Pinpoint the cell where the given text exists, returning its (X, Y) midpoint coordinate. 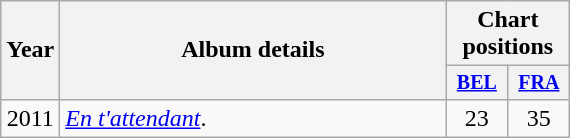
23 (477, 118)
Year (30, 50)
BEL (477, 82)
FRA (539, 82)
2011 (30, 118)
Album details (253, 50)
En t'attendant. (253, 118)
Chart positions (508, 34)
35 (539, 118)
